From the cell containing the given text, extract its center point as (X, Y) coordinate. 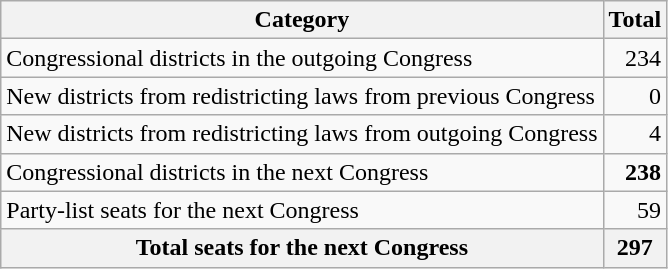
Total seats for the next Congress (302, 248)
4 (635, 134)
238 (635, 172)
New districts from redistricting laws from previous Congress (302, 96)
234 (635, 58)
Category (302, 20)
Congressional districts in the next Congress (302, 172)
0 (635, 96)
Total (635, 20)
297 (635, 248)
Party-list seats for the next Congress (302, 210)
New districts from redistricting laws from outgoing Congress (302, 134)
59 (635, 210)
Congressional districts in the outgoing Congress (302, 58)
